Determine the [X, Y] coordinate at the center of the cell enclosing the given text.  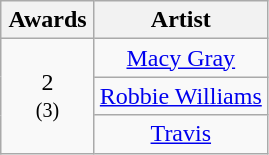
Travis [180, 134]
Macy Gray [180, 58]
Artist [180, 20]
Robbie Williams [180, 96]
2(3) [48, 96]
Awards [48, 20]
